Locate the cell with the specified text and output its (X, Y) center coordinate. 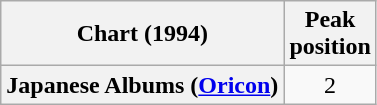
Japanese Albums (Oricon) (142, 85)
2 (330, 85)
Chart (1994) (142, 34)
Peakposition (330, 34)
